Determine the [X, Y] coordinate at the center of the cell enclosing the given text.  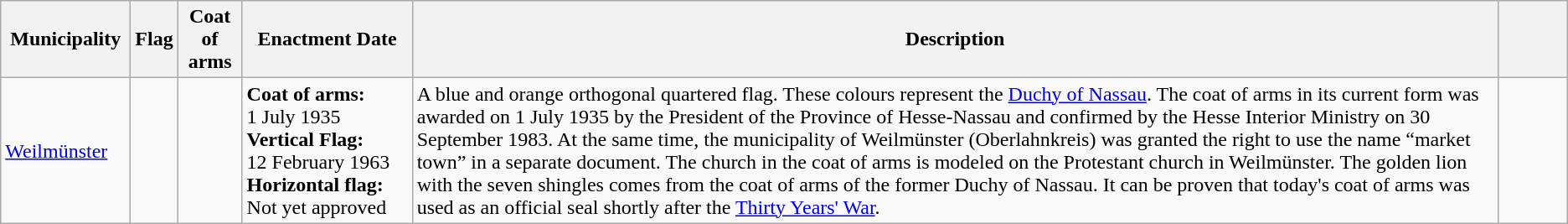
Weilmünster [65, 151]
Enactment Date [327, 39]
Municipality [65, 39]
Coat of arms:1 July 1935Vertical Flag:12 February 1963Horizontal flag:Not yet approved [327, 151]
Description [955, 39]
Flag [154, 39]
Coat of arms [209, 39]
